Search for the cell housing the specified text and yield its (x, y) center coordinate. 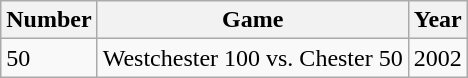
2002 (438, 58)
Number (49, 20)
50 (49, 58)
Year (438, 20)
Game (252, 20)
Westchester 100 vs. Chester 50 (252, 58)
